Return [X, Y] of the center of cell containing provided text 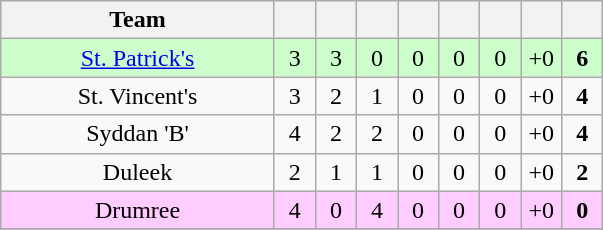
Duleek [138, 172]
St. Vincent's [138, 96]
Syddan 'B' [138, 134]
6 [582, 58]
St. Patrick's [138, 58]
Team [138, 20]
Drumree [138, 210]
